Scan for the cell matching the given text and deliver its (X, Y) coordinate at center. 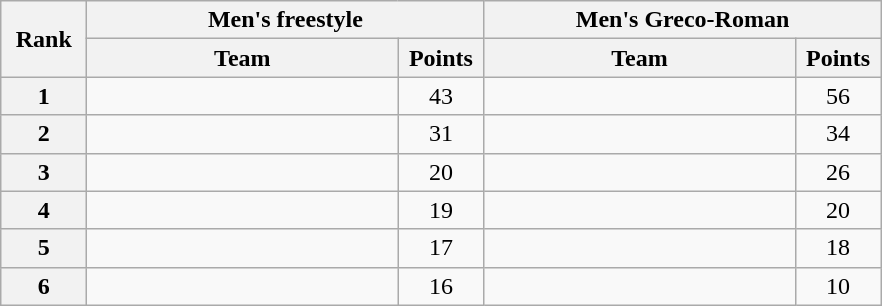
19 (441, 210)
Men's Greco-Roman (682, 20)
16 (441, 286)
6 (44, 286)
4 (44, 210)
56 (838, 96)
34 (838, 134)
5 (44, 248)
Rank (44, 39)
3 (44, 172)
2 (44, 134)
18 (838, 248)
1 (44, 96)
10 (838, 286)
17 (441, 248)
Men's freestyle (286, 20)
31 (441, 134)
26 (838, 172)
43 (441, 96)
